For the text-containing cell, return its midpoint in [x, y] coordinate format. 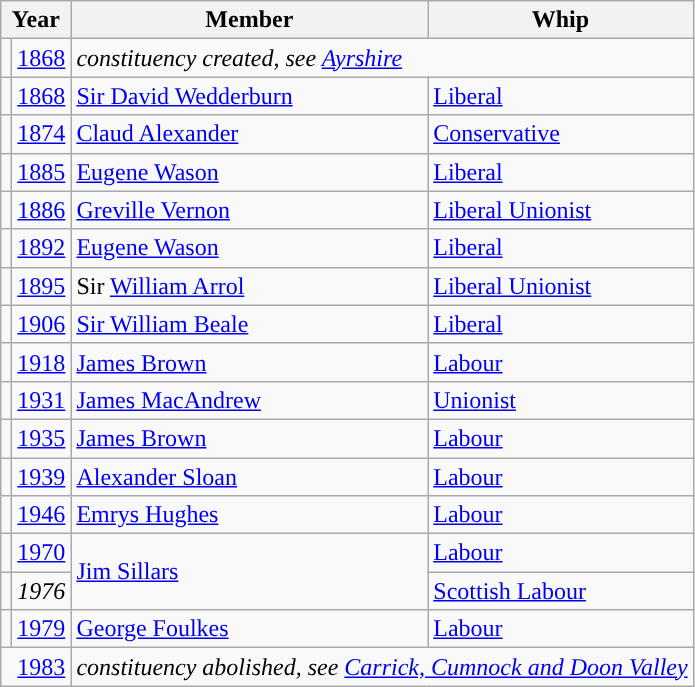
Alexander Sloan [250, 477]
George Foulkes [250, 629]
constituency created, see Ayrshire [382, 58]
1983 [36, 667]
1885 [42, 172]
Greville Vernon [250, 210]
1895 [42, 286]
Emrys Hughes [250, 515]
1979 [42, 629]
Jim Sillars [250, 572]
Member [250, 20]
1874 [42, 134]
1886 [42, 210]
1970 [42, 553]
1976 [42, 591]
1935 [42, 438]
1892 [42, 248]
1939 [42, 477]
Sir William Arrol [250, 286]
Claud Alexander [250, 134]
1946 [42, 515]
James MacAndrew [250, 400]
1931 [42, 400]
Unionist [560, 400]
Conservative [560, 134]
Scottish Labour [560, 591]
Sir William Beale [250, 324]
constituency abolished, see Carrick, Cumnock and Doon Valley [382, 667]
1906 [42, 324]
Whip [560, 20]
Year [36, 20]
1918 [42, 362]
Sir David Wedderburn [250, 96]
